Detect which cell encompasses the target text, then output its [x, y] center coordinate. 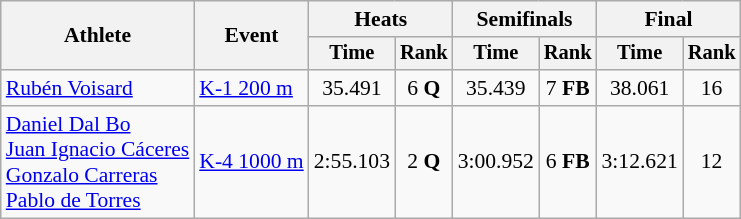
35.439 [496, 88]
38.061 [640, 88]
Final [669, 19]
Event [251, 36]
Heats [381, 19]
K-1 200 m [251, 88]
2 Q [424, 162]
K-4 1000 m [251, 162]
2:55.103 [352, 162]
6 FB [568, 162]
Daniel Dal BoJuan Ignacio CáceresGonzalo CarrerasPablo de Torres [98, 162]
Athlete [98, 36]
3:12.621 [640, 162]
16 [712, 88]
7 FB [568, 88]
12 [712, 162]
Semifinals [525, 19]
6 Q [424, 88]
3:00.952 [496, 162]
Rubén Voisard [98, 88]
35.491 [352, 88]
